Return the (X, Y) coordinate for the center point of the cell that contains the specified text.  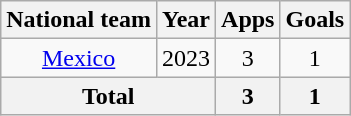
Apps (248, 20)
2023 (186, 58)
Goals (315, 20)
Year (186, 20)
National team (79, 20)
Mexico (79, 58)
Total (108, 96)
